Return (X, Y) of the center of cell containing provided text 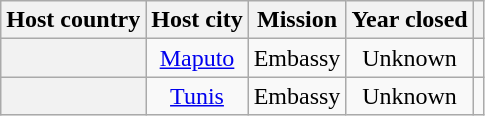
Tunis (197, 96)
Host city (197, 20)
Maputo (197, 58)
Host country (74, 20)
Mission (297, 20)
Year closed (410, 20)
